For the text-containing cell, return its midpoint in (X, Y) coordinate format. 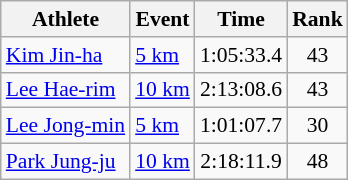
2:13:08.6 (241, 90)
30 (318, 126)
1:05:33.4 (241, 55)
2:18:11.9 (241, 162)
Time (241, 19)
1:01:07.7 (241, 126)
Athlete (66, 19)
Lee Hae-rim (66, 90)
Lee Jong-min (66, 126)
Kim Jin-ha (66, 55)
Event (162, 19)
48 (318, 162)
Rank (318, 19)
Park Jung-ju (66, 162)
